Locate the cell with the specified text and output its (x, y) center coordinate. 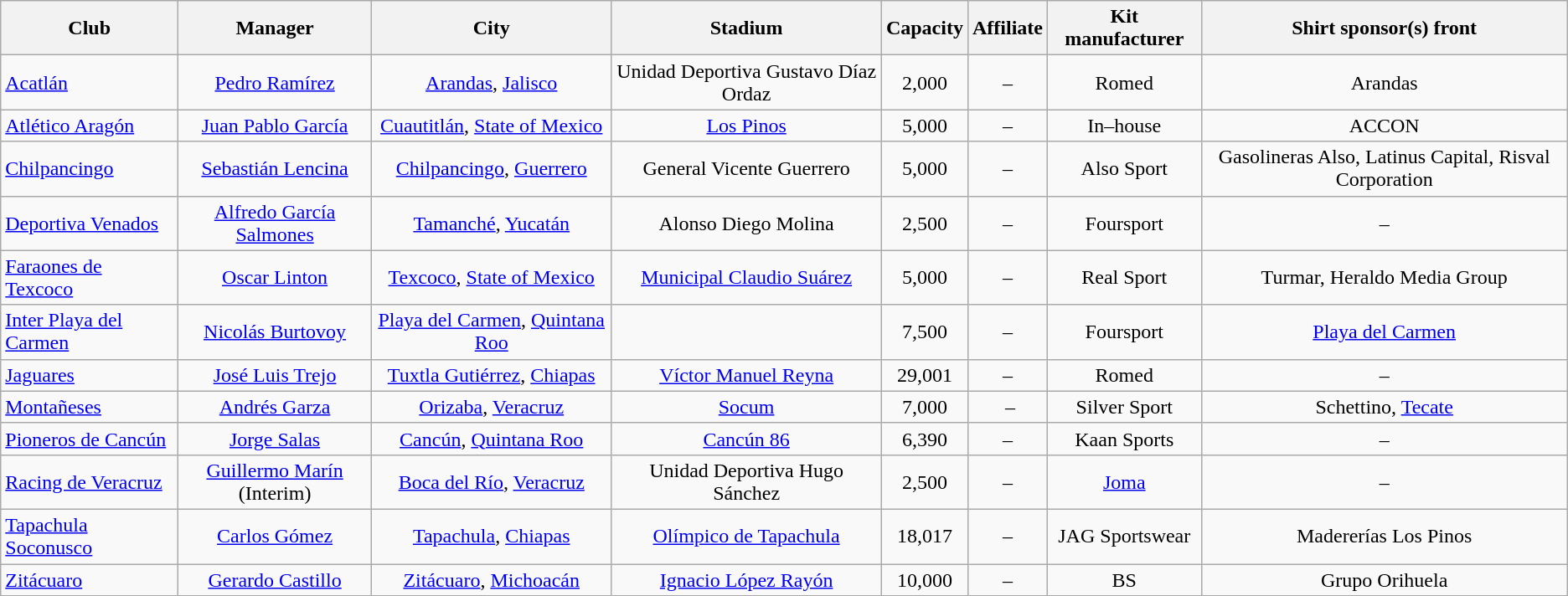
Municipal Claudio Suárez (747, 278)
Tamanché, Yucatán (492, 223)
Schettino, Tecate (1384, 407)
Deportiva Venados (90, 223)
Los Pinos (747, 126)
Real Sport (1124, 278)
6,390 (925, 439)
Juan Pablo García (275, 126)
Club (90, 28)
Víctor Manuel Reyna (747, 375)
Chilpancingo (90, 169)
Kaan Sports (1124, 439)
29,001 (925, 375)
Jorge Salas (275, 439)
Zitácuaro (90, 580)
Guillermo Marín (Interim) (275, 482)
7,500 (925, 331)
Montañeses (90, 407)
Alonso Diego Molina (747, 223)
Kit manufacturer (1124, 28)
Shirt sponsor(s) front (1384, 28)
Arandas (1384, 82)
2,000 (925, 82)
Tapachula Soconusco (90, 536)
10,000 (925, 580)
Andrés Garza (275, 407)
Madererías Los Pinos (1384, 536)
Cancún, Quintana Roo (492, 439)
City (492, 28)
Chilpancingo, Guerrero (492, 169)
José Luis Trejo (275, 375)
Acatlán (90, 82)
18,017 (925, 536)
Joma (1124, 482)
Silver Sport (1124, 407)
Ignacio López Rayón (747, 580)
Jaguares (90, 375)
Sebastián Lencina (275, 169)
Faraones de Texcoco (90, 278)
Tuxtla Gutiérrez, Chiapas (492, 375)
Socum (747, 407)
Grupo Orihuela (1384, 580)
Inter Playa del Carmen (90, 331)
Gerardo Castillo (275, 580)
Cancún 86 (747, 439)
Unidad Deportiva Gustavo Díaz Ordaz (747, 82)
In–house (1124, 126)
Capacity (925, 28)
ACCON (1384, 126)
Turmar, Heraldo Media Group (1384, 278)
JAG Sportswear (1124, 536)
Unidad Deportiva Hugo Sánchez (747, 482)
Carlos Gómez (275, 536)
Oscar Linton (275, 278)
Orizaba, Veracruz (492, 407)
Texcoco, State of Mexico (492, 278)
Pioneros de Cancún (90, 439)
Alfredo García Salmones (275, 223)
Olímpico de Tapachula (747, 536)
Arandas, Jalisco (492, 82)
Gasolineras Also, Latinus Capital, Risval Corporation (1384, 169)
7,000 (925, 407)
Tapachula, Chiapas (492, 536)
General Vicente Guerrero (747, 169)
Playa del Carmen, Quintana Roo (492, 331)
BS (1124, 580)
Manager (275, 28)
Zitácuaro, Michoacán (492, 580)
Cuautitlán, State of Mexico (492, 126)
Atlético Aragón (90, 126)
Pedro Ramírez (275, 82)
Nicolás Burtovoy (275, 331)
Playa del Carmen (1384, 331)
Affiliate (1007, 28)
Boca del Río, Veracruz (492, 482)
Stadium (747, 28)
Also Sport (1124, 169)
Racing de Veracruz (90, 482)
